Return the [X, Y] coordinate for the center point of the cell that contains the specified text.  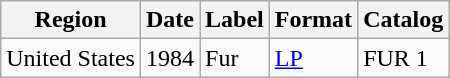
United States [71, 58]
Date [170, 20]
Catalog [404, 20]
Label [235, 20]
Format [313, 20]
1984 [170, 58]
Region [71, 20]
Fur [235, 58]
FUR 1 [404, 58]
LP [313, 58]
